For the text-containing cell, return its midpoint in [X, Y] coordinate format. 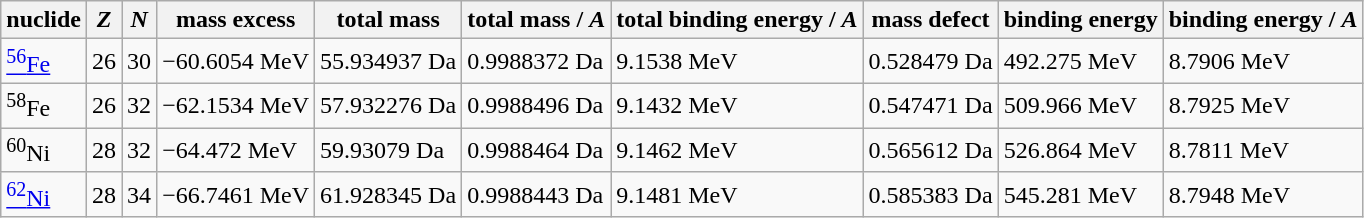
mass defect [930, 20]
binding energy / A [1263, 20]
509.966 MeV [1080, 106]
0.9988496 Da [536, 106]
8.7948 MeV [1263, 194]
58Fe [44, 106]
total mass [388, 20]
8.7811 MeV [1263, 150]
61.928345 Da [388, 194]
492.275 MeV [1080, 62]
Z [104, 20]
34 [140, 194]
0.9988443 Da [536, 194]
0.585383 Da [930, 194]
0.547471 Da [930, 106]
N [140, 20]
−60.6054 MeV [236, 62]
59.93079 Da [388, 150]
0.565612 Da [930, 150]
55.934937 Da [388, 62]
binding energy [1080, 20]
total mass / A [536, 20]
545.281 MeV [1080, 194]
0.9988372 Da [536, 62]
9.1538 MeV [737, 62]
9.1481 MeV [737, 194]
56Fe [44, 62]
0.9988464 Da [536, 150]
60Ni [44, 150]
−64.472 MeV [236, 150]
mass excess [236, 20]
526.864 MeV [1080, 150]
−66.7461 MeV [236, 194]
8.7906 MeV [1263, 62]
total binding energy / A [737, 20]
57.932276 Da [388, 106]
9.1432 MeV [737, 106]
9.1462 MeV [737, 150]
nuclide [44, 20]
0.528479 Da [930, 62]
30 [140, 62]
8.7925 MeV [1263, 106]
−62.1534 MeV [236, 106]
62Ni [44, 194]
